Find where the given text appears and provide that cell's center as (X, Y) coordinate. 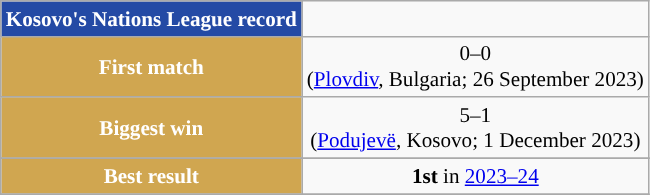
5–1 (Podujevë, Kosovo; 1 December 2023) (476, 128)
Kosovo's Nations League record (152, 18)
Biggest win (152, 128)
1st in 2023–24 (476, 176)
Best result (152, 176)
First match (152, 66)
0–0 (Plovdiv, Bulgaria; 26 September 2023) (476, 66)
